For the text-containing cell, return its midpoint in [X, Y] coordinate format. 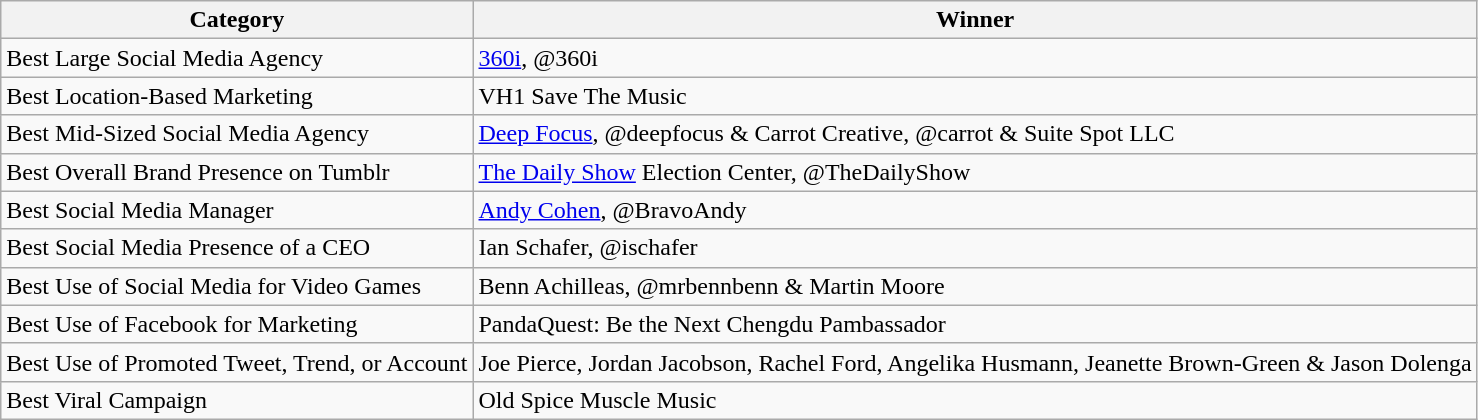
Best Social Media Presence of a CEO [237, 248]
Ian Schafer, @ischafer [975, 248]
Best Large Social Media Agency [237, 58]
Andy Cohen, @BravoAndy [975, 210]
Winner [975, 20]
Benn Achilleas, @mrbennbenn & Martin Moore [975, 286]
Best Use of Social Media for Video Games [237, 286]
Best Social Media Manager [237, 210]
Best Use of Promoted Tweet, Trend, or Account [237, 362]
Old Spice Muscle Music [975, 400]
PandaQuest: Be the Next Chengdu Pambassador [975, 324]
360i, @360i [975, 58]
Joe Pierce, Jordan Jacobson, Rachel Ford, Angelika Husmann, Jeanette Brown-Green & Jason Dolenga [975, 362]
Category [237, 20]
Deep Focus, @deepfocus & Carrot Creative, @carrot & Suite Spot LLC [975, 134]
Best Overall Brand Presence on Tumblr [237, 172]
The Daily Show Election Center, @TheDailyShow [975, 172]
VH1 Save The Music [975, 96]
Best Mid-Sized Social Media Agency [237, 134]
Best Viral Campaign [237, 400]
Best Use of Facebook for Marketing [237, 324]
Best Location-Based Marketing [237, 96]
